Scan for the cell matching the given text and deliver its (X, Y) coordinate at center. 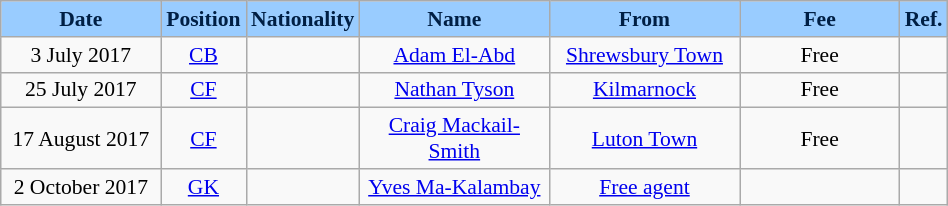
Free agent (644, 187)
2 October 2017 (81, 187)
Name (454, 19)
Fee (820, 19)
Shrewsbury Town (644, 55)
CB (204, 55)
GK (204, 187)
Nathan Tyson (454, 90)
3 July 2017 (81, 55)
Position (204, 19)
Ref. (924, 19)
Adam El-Abd (454, 55)
25 July 2017 (81, 90)
17 August 2017 (81, 138)
Kilmarnock (644, 90)
Nationality (302, 19)
Craig Mackail-Smith (454, 138)
From (644, 19)
Date (81, 19)
Yves Ma-Kalambay (454, 187)
Luton Town (644, 138)
